From the cell containing the given text, extract its center point as [X, Y] coordinate. 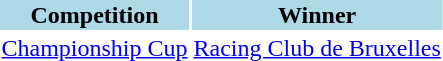
Competition [94, 15]
Winner [317, 15]
